Locate the cell with the specified text and output its (x, y) center coordinate. 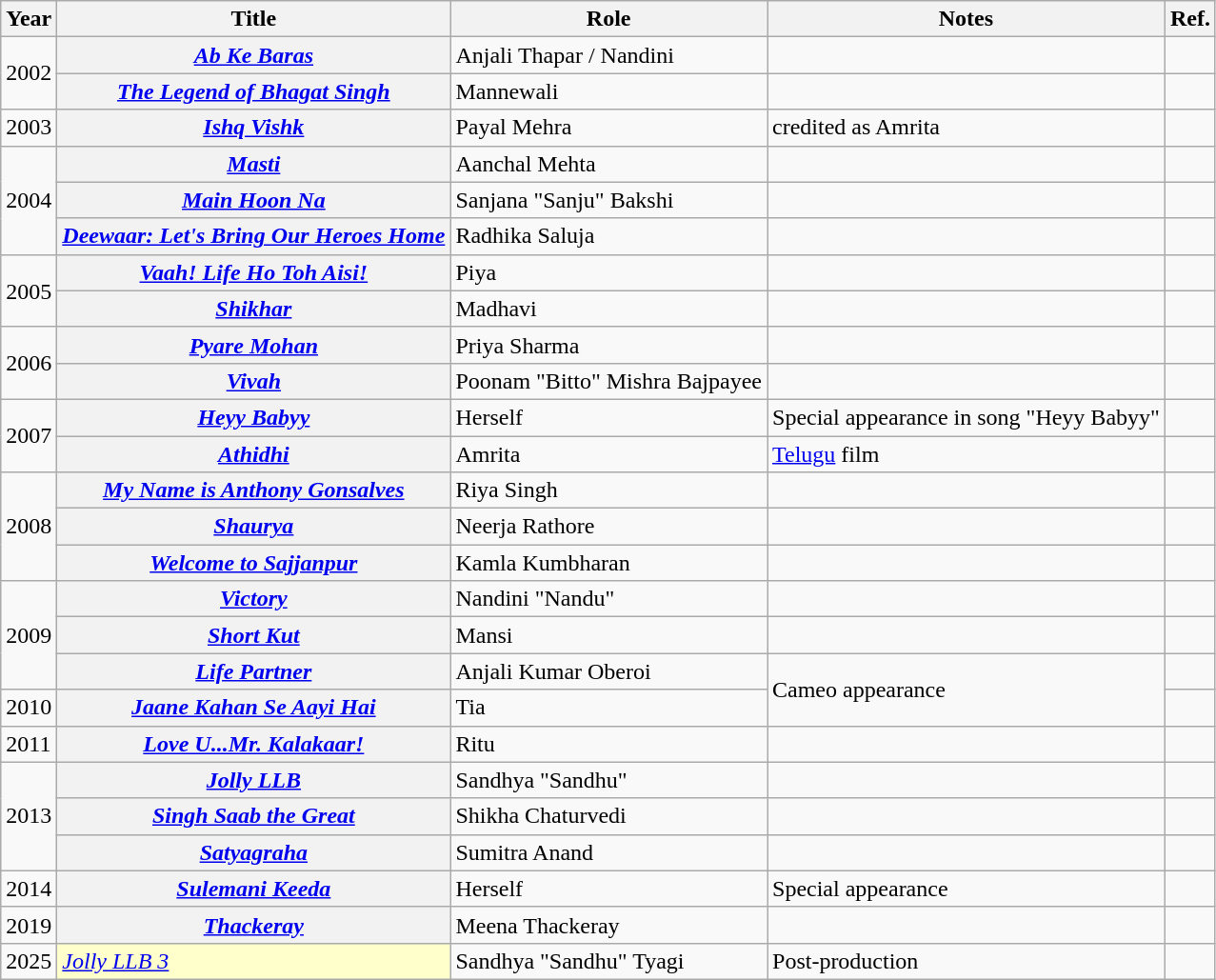
Main Hoon Na (253, 200)
Aanchal Mehta (609, 164)
Victory (253, 599)
Deewaar: Let's Bring Our Heroes Home (253, 236)
Athidhi (253, 454)
Role (609, 19)
Love U...Mr. Kalakaar! (253, 744)
Mannewali (609, 91)
Sandhya "Sandhu" Tyagi (609, 961)
My Name is Anthony Gonsalves (253, 490)
Singh Saab the Great (253, 816)
2019 (29, 925)
2003 (29, 128)
Special appearance (967, 889)
Sandhya "Sandhu" (609, 780)
2006 (29, 363)
Tia (609, 708)
Masti (253, 164)
Cameo appearance (967, 690)
Vivah (253, 381)
Jolly LLB 3 (253, 961)
Anjali Thapar / Nandini (609, 55)
2002 (29, 73)
2007 (29, 435)
Satyagraha (253, 852)
Amrita (609, 454)
Special appearance in song "Heyy Babyy" (967, 417)
Short Kut (253, 635)
Madhavi (609, 309)
Neerja Rathore (609, 527)
Vaah! Life Ho Toh Aisi! (253, 272)
2014 (29, 889)
2005 (29, 290)
Sulemani Keeda (253, 889)
Priya Sharma (609, 345)
credited as Amrita (967, 128)
Notes (967, 19)
Thackeray (253, 925)
Payal Mehra (609, 128)
Sanjana "Sanju" Bakshi (609, 200)
Radhika Saluja (609, 236)
Ab Ke Baras (253, 55)
2013 (29, 816)
2008 (29, 527)
Anjali Kumar Oberoi (609, 671)
Nandini "Nandu" (609, 599)
2004 (29, 200)
Jaane Kahan Se Aayi Hai (253, 708)
Kamla Kumbharan (609, 563)
2011 (29, 744)
Ritu (609, 744)
Mansi (609, 635)
Ishq Vishk (253, 128)
Shaurya (253, 527)
2025 (29, 961)
Welcome to Sajjanpur (253, 563)
Life Partner (253, 671)
Sumitra Anand (609, 852)
Ref. (1190, 19)
Post-production (967, 961)
Heyy Babyy (253, 417)
Meena Thackeray (609, 925)
Poonam "Bitto" Mishra Bajpayee (609, 381)
Shikhar (253, 309)
2009 (29, 635)
The Legend of Bhagat Singh (253, 91)
Riya Singh (609, 490)
Piya (609, 272)
Title (253, 19)
Shikha Chaturvedi (609, 816)
Telugu film (967, 454)
Pyare Mohan (253, 345)
Year (29, 19)
Jolly LLB (253, 780)
2010 (29, 708)
